Locate the cell with the specified text and output its (X, Y) center coordinate. 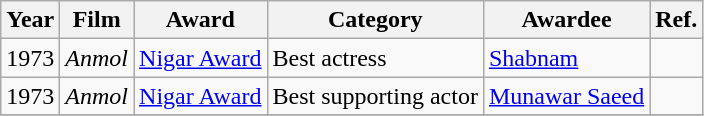
Category (375, 20)
Munawar Saeed (566, 96)
Shabnam (566, 58)
Best actress (375, 58)
Ref. (676, 20)
Film (97, 20)
Awardee (566, 20)
Best supporting actor (375, 96)
Award (201, 20)
Year (30, 20)
